Search for the cell housing the specified text and yield its [x, y] center coordinate. 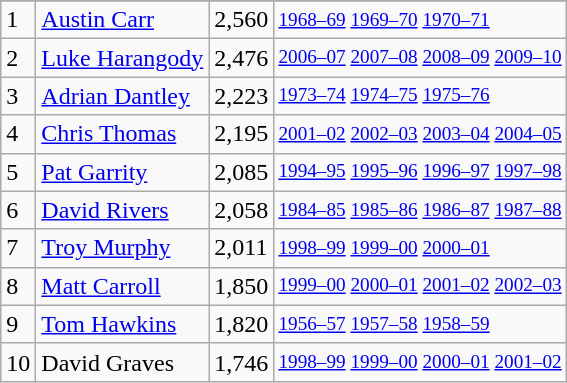
1973–74 1974–75 1975–76 [420, 96]
1984–85 1985–86 1986–87 1987–88 [420, 210]
8 [18, 286]
4 [18, 134]
6 [18, 210]
1998–99 1999–00 2000–01 2001–02 [420, 362]
2001–02 2002–03 2003–04 2004–05 [420, 134]
Tom Hawkins [122, 324]
2 [18, 58]
1 [18, 20]
2,223 [242, 96]
1968–69 1969–70 1970–71 [420, 20]
2,058 [242, 210]
Troy Murphy [122, 248]
Matt Carroll [122, 286]
Luke Harangody [122, 58]
Chris Thomas [122, 134]
2,195 [242, 134]
7 [18, 248]
5 [18, 172]
1999–00 2000–01 2001–02 2002–03 [420, 286]
Adrian Dantley [122, 96]
2,476 [242, 58]
2,085 [242, 172]
9 [18, 324]
1998–99 1999–00 2000–01 [420, 248]
1956–57 1957–58 1958–59 [420, 324]
2,011 [242, 248]
Pat Garrity [122, 172]
1,820 [242, 324]
1,850 [242, 286]
1994–95 1995–96 1996–97 1997–98 [420, 172]
David Graves [122, 362]
3 [18, 96]
Austin Carr [122, 20]
10 [18, 362]
1,746 [242, 362]
2006–07 2007–08 2008–09 2009–10 [420, 58]
David Rivers [122, 210]
2,560 [242, 20]
